For the text-containing cell, return its midpoint in [x, y] coordinate format. 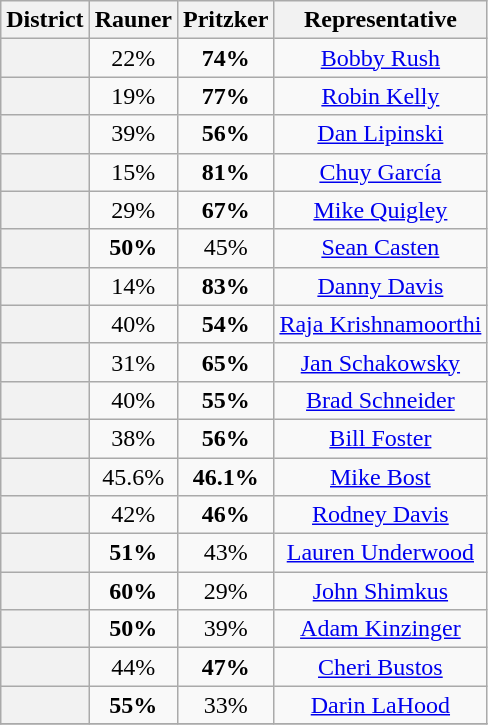
31% [133, 362]
46.1% [226, 477]
67% [226, 210]
74% [226, 58]
77% [226, 96]
51% [133, 553]
Bill Foster [380, 438]
Pritzker [226, 20]
Darin LaHood [380, 705]
45.6% [133, 477]
14% [133, 286]
Dan Lipinski [380, 134]
John Shimkus [380, 591]
Jan Schakowsky [380, 362]
Brad Schneider [380, 400]
47% [226, 667]
22% [133, 58]
33% [226, 705]
Chuy García [380, 172]
54% [226, 324]
Representative [380, 20]
Sean Casten [380, 248]
43% [226, 553]
Robin Kelly [380, 96]
Mike Quigley [380, 210]
42% [133, 515]
46% [226, 515]
Rauner [133, 20]
Danny Davis [380, 286]
81% [226, 172]
Bobby Rush [380, 58]
Cheri Bustos [380, 667]
45% [226, 248]
15% [133, 172]
60% [133, 591]
19% [133, 96]
65% [226, 362]
Adam Kinzinger [380, 629]
38% [133, 438]
Rodney Davis [380, 515]
Mike Bost [380, 477]
Raja Krishnamoorthi [380, 324]
44% [133, 667]
Lauren Underwood [380, 553]
District [45, 20]
83% [226, 286]
